Scan for the cell matching the given text and deliver its (x, y) coordinate at center. 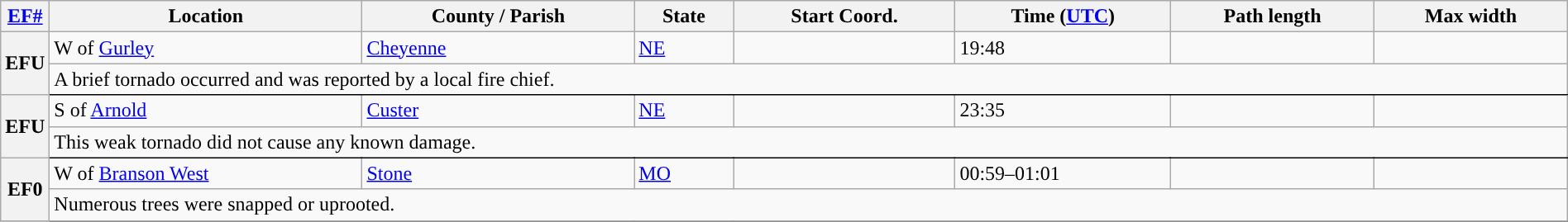
S of Arnold (206, 111)
Location (206, 17)
EF0 (25, 189)
Time (UTC) (1064, 17)
00:59–01:01 (1064, 173)
EF# (25, 17)
A brief tornado occurred and was reported by a local fire chief. (809, 79)
W of Gurley (206, 48)
State (684, 17)
County / Parish (498, 17)
Start Coord. (844, 17)
This weak tornado did not cause any known damage. (809, 142)
Custer (498, 111)
Stone (498, 173)
23:35 (1064, 111)
MO (684, 173)
Numerous trees were snapped or uprooted. (809, 205)
Path length (1272, 17)
W of Branson West (206, 173)
19:48 (1064, 48)
Max width (1471, 17)
Cheyenne (498, 48)
